From the cell containing the given text, extract its center point as (x, y) coordinate. 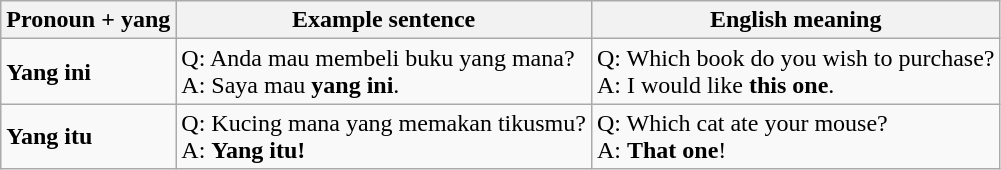
English meaning (796, 20)
Q: Which book do you wish to purchase?A: I would like this one. (796, 72)
Q: Kucing mana yang memakan tikusmu?A: Yang itu! (384, 136)
Q: Anda mau membeli buku yang mana?A: Saya mau yang ini. (384, 72)
Yang itu (88, 136)
Pronoun + yang (88, 20)
Yang ini (88, 72)
Example sentence (384, 20)
Q: Which cat ate your mouse?A: That one! (796, 136)
